Identify which cell holds the provided text, then report its (X, Y) central coordinate. 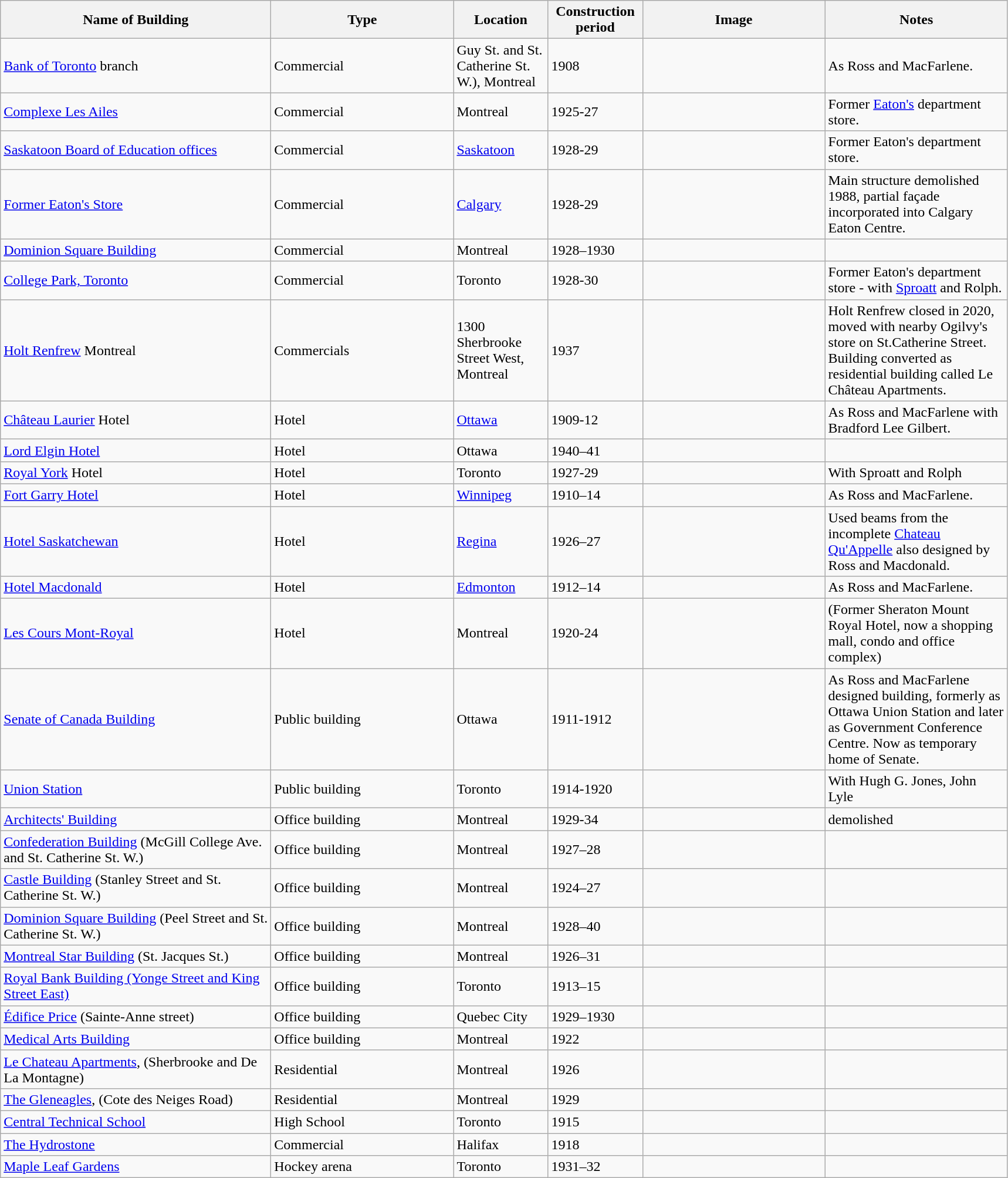
Used beams from the incomplete Chateau Qu'Appelle also designed by Ross and Macdonald. (916, 541)
Lord Elgin Hotel (136, 450)
Édifice Price (Sainte-Anne street) (136, 1017)
Maple Leaf Gardens (136, 1167)
Hotel Macdonald (136, 588)
1922 (595, 1039)
Hotel Saskatchewan (136, 541)
Main structure demolished 1988, partial façade incorporated into Calgary Eaton Centre. (916, 204)
College Park, Toronto (136, 281)
Les Cours Mont-Royal (136, 634)
Confederation Building (McGill College Ave. and St. Catherine St. W.) (136, 850)
Winnipeg (501, 495)
Edmonton (501, 588)
1908 (595, 66)
1924–27 (595, 887)
Medical Arts Building (136, 1039)
1926 (595, 1069)
Castle Building (Stanley Street and St. Catherine St. W.) (136, 887)
1300 Sherbrooke Street West, Montreal (501, 350)
Regina (501, 541)
1925-27 (595, 112)
Notes (916, 20)
1926–27 (595, 541)
Image (733, 20)
Calgary (501, 204)
The Gleneagles, (Cote des Neiges Road) (136, 1099)
Former Eaton's department store - with Sproatt and Rolph. (916, 281)
1927-29 (595, 472)
1914-1920 (595, 789)
Quebec City (501, 1017)
Construction period (595, 20)
With Sproatt and Rolph (916, 472)
Hockey arena (363, 1167)
1928–1930 (595, 250)
1928–40 (595, 926)
As Ross and MacFarlene with Bradford Lee Gilbert. (916, 420)
1929-34 (595, 819)
Fort Garry Hotel (136, 495)
1940–41 (595, 450)
Guy St. and St. Catherine St. W.), Montreal (501, 66)
Le Chateau Apartments, (Sherbrooke and De La Montagne) (136, 1069)
demolished (916, 819)
Former Eaton's Store (136, 204)
1915 (595, 1122)
1911-1912 (595, 720)
1926–31 (595, 956)
Montreal Star Building (St. Jacques St.) (136, 956)
1928-30 (595, 281)
1931–32 (595, 1167)
Central Technical School (136, 1122)
1927–28 (595, 850)
1937 (595, 350)
High School (363, 1122)
Royal Bank Building (Yonge Street and King Street East) (136, 986)
Holt Renfrew Montreal (136, 350)
Location (501, 20)
The Hydrostone (136, 1144)
1918 (595, 1144)
Dominion Square Building (136, 250)
1920-24 (595, 634)
Complexe Les Ailes (136, 112)
Commercials (363, 350)
1910–14 (595, 495)
1929 (595, 1099)
Saskatoon (501, 150)
Château Laurier Hotel (136, 420)
Senate of Canada Building (136, 720)
1912–14 (595, 588)
Royal York Hotel (136, 472)
Saskatoon Board of Education offices (136, 150)
1913–15 (595, 986)
Name of Building (136, 20)
1909-12 (595, 420)
Dominion Square Building (Peel Street and St. Catherine St. W.) (136, 926)
1929–1930 (595, 1017)
(Former Sheraton Mount Royal Hotel, now a shopping mall, condo and office complex) (916, 634)
Type (363, 20)
With Hugh G. Jones, John Lyle (916, 789)
Union Station (136, 789)
Halifax (501, 1144)
Architects' Building (136, 819)
Bank of Toronto branch (136, 66)
